Output the (x, y) coordinate of the center of the cell containing the given text.  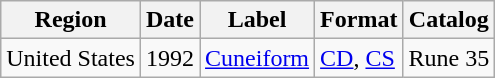
Date (170, 20)
Catalog (449, 20)
United States (71, 58)
CD, CS (359, 58)
Region (71, 20)
Cuneiform (258, 58)
1992 (170, 58)
Format (359, 20)
Rune 35 (449, 58)
Label (258, 20)
